Return the [X, Y] coordinate for the center point of the cell that contains the specified text.  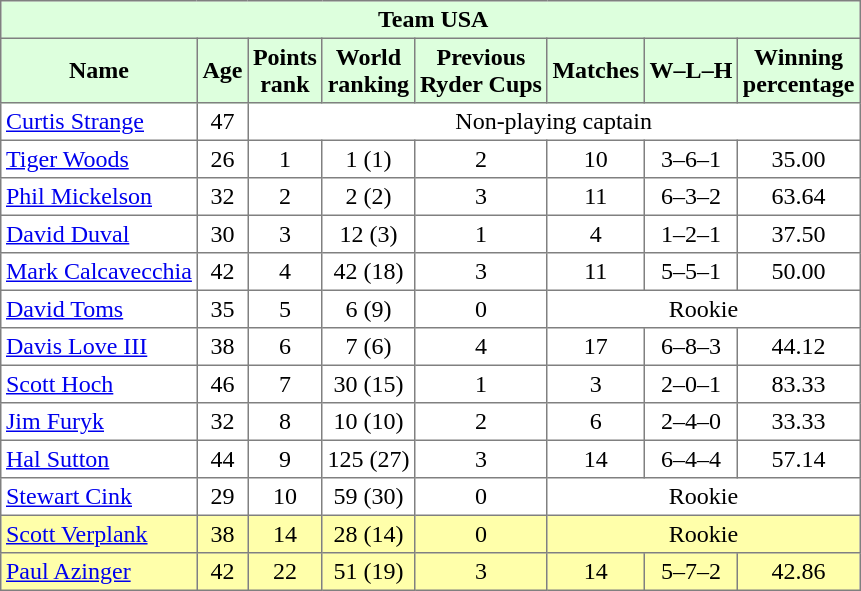
1 (1) [368, 159]
29 [222, 497]
44.12 [799, 347]
35 [222, 309]
125 (27) [368, 459]
Stewart Cink [99, 497]
6 (9) [368, 309]
7 [286, 384]
Scott Hoch [99, 384]
12 (3) [368, 234]
Phil Mickelson [99, 197]
8 [286, 422]
42.86 [799, 572]
63.64 [799, 197]
59 (30) [368, 497]
Davis Love III [99, 347]
51 (19) [368, 572]
Winningpercentage [799, 70]
2 (2) [368, 197]
Team USA [430, 20]
Tiger Woods [99, 159]
PreviousRyder Cups [482, 70]
6–3–2 [690, 197]
Curtis Strange [99, 122]
Mark Calcavecchia [99, 272]
47 [222, 122]
35.00 [799, 159]
6–4–4 [690, 459]
Jim Furyk [99, 422]
Worldranking [368, 70]
50.00 [799, 272]
5–7–2 [690, 572]
Scott Verplank [99, 534]
7 (6) [368, 347]
9 [286, 459]
Non-playing captain [554, 122]
2–4–0 [690, 422]
46 [222, 384]
22 [286, 572]
David Toms [99, 309]
30 [222, 234]
28 (14) [368, 534]
30 (15) [368, 384]
6–8–3 [690, 347]
2–0–1 [690, 384]
Paul Azinger [99, 572]
3–6–1 [690, 159]
1–2–1 [690, 234]
David Duval [99, 234]
33.33 [799, 422]
10 (10) [368, 422]
5 [286, 309]
26 [222, 159]
37.50 [799, 234]
Matches [596, 70]
57.14 [799, 459]
5–5–1 [690, 272]
44 [222, 459]
Age [222, 70]
W–L–H [690, 70]
Pointsrank [286, 70]
Hal Sutton [99, 459]
17 [596, 347]
83.33 [799, 384]
Name [99, 70]
42 (18) [368, 272]
